Find where the given text appears and provide that cell's center as (X, Y) coordinate. 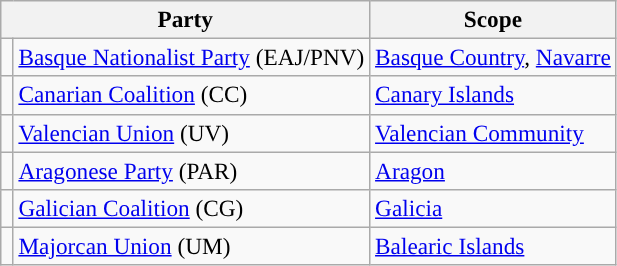
Galician Coalition (CG) (192, 208)
Canarian Coalition (CC) (192, 95)
Aragon (493, 170)
Majorcan Union (UM) (192, 246)
Aragonese Party (PAR) (192, 170)
Balearic Islands (493, 246)
Canary Islands (493, 95)
Party (186, 19)
Valencian Community (493, 133)
Galicia (493, 208)
Valencian Union (UV) (192, 133)
Basque Nationalist Party (EAJ/PNV) (192, 57)
Scope (493, 19)
Basque Country, Navarre (493, 57)
